Identify which cell holds the provided text, then report its [X, Y] central coordinate. 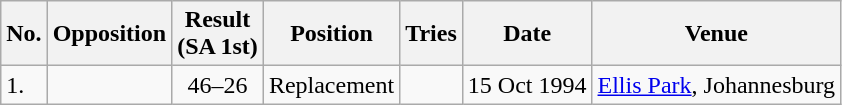
Position [331, 34]
Opposition [109, 34]
Replacement [331, 85]
No. [24, 34]
1. [24, 85]
Venue [716, 34]
Ellis Park, Johannesburg [716, 85]
46–26 [218, 85]
Date [527, 34]
Result(SA 1st) [218, 34]
15 Oct 1994 [527, 85]
Tries [432, 34]
